Find where the given text appears and provide that cell's center as [X, Y] coordinate. 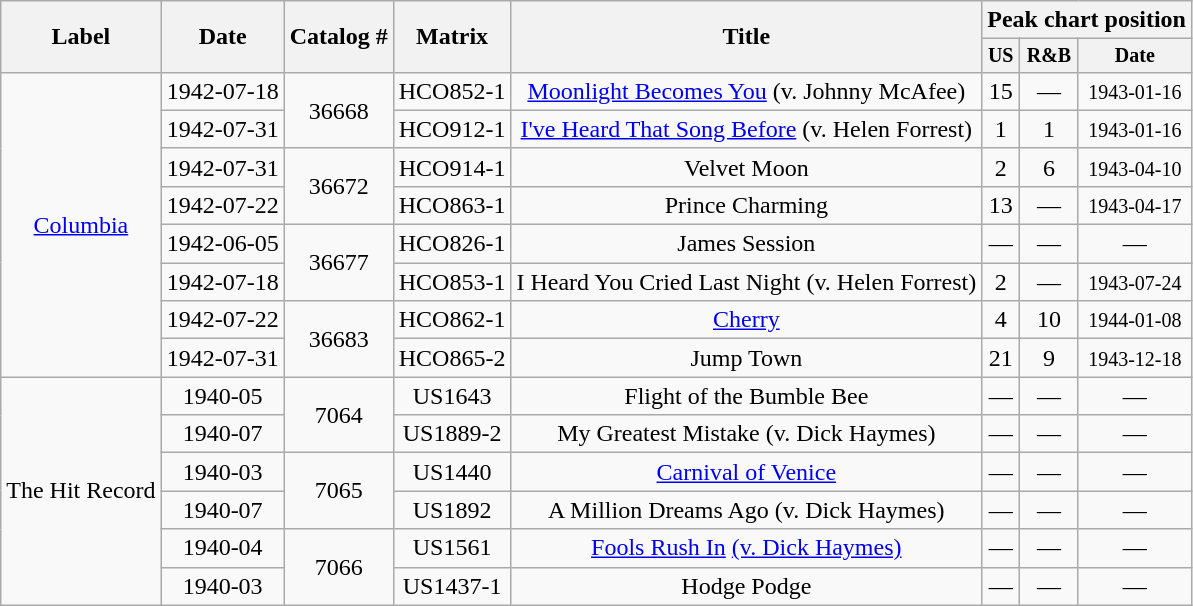
The Hit Record [81, 491]
HCO862-1 [452, 320]
1943-12-18 [1134, 358]
US1437-1 [452, 586]
Jump Town [746, 358]
36677 [338, 263]
My Greatest Mistake (v. Dick Haymes) [746, 434]
36683 [338, 339]
Title [746, 37]
9 [1049, 358]
Flight of the Bumble Bee [746, 396]
1942-06-05 [222, 244]
James Session [746, 244]
Label [81, 37]
15 [1001, 91]
13 [1001, 205]
1940-05 [222, 396]
HCO852-1 [452, 91]
Hodge Podge [746, 586]
HCO826-1 [452, 244]
I've Heard That Song Before (v. Helen Forrest) [746, 129]
HCO914-1 [452, 167]
Cherry [746, 320]
US1561 [452, 548]
R&B [1049, 56]
6 [1049, 167]
1943-07-24 [1134, 282]
HCO853-1 [452, 282]
Peak chart position [1087, 20]
HCO863-1 [452, 205]
Fools Rush In (v. Dick Haymes) [746, 548]
I Heard You Cried Last Night (v. Helen Forrest) [746, 282]
US1643 [452, 396]
Matrix [452, 37]
Columbia [81, 224]
Catalog # [338, 37]
7065 [338, 491]
US1892 [452, 510]
Moonlight Becomes You (v. Johnny McAfee) [746, 91]
10 [1049, 320]
A Million Dreams Ago (v. Dick Haymes) [746, 510]
HCO865-2 [452, 358]
36672 [338, 186]
Carnival of Venice [746, 472]
21 [1001, 358]
1940-04 [222, 548]
36668 [338, 110]
4 [1001, 320]
Prince Charming [746, 205]
7066 [338, 567]
1944-01-08 [1134, 320]
HCO912-1 [452, 129]
1943-04-17 [1134, 205]
US1889-2 [452, 434]
Velvet Moon [746, 167]
US1440 [452, 472]
7064 [338, 415]
US [1001, 56]
1943-04-10 [1134, 167]
